Return the (X, Y) coordinate for the center point of the cell that contains the specified text.  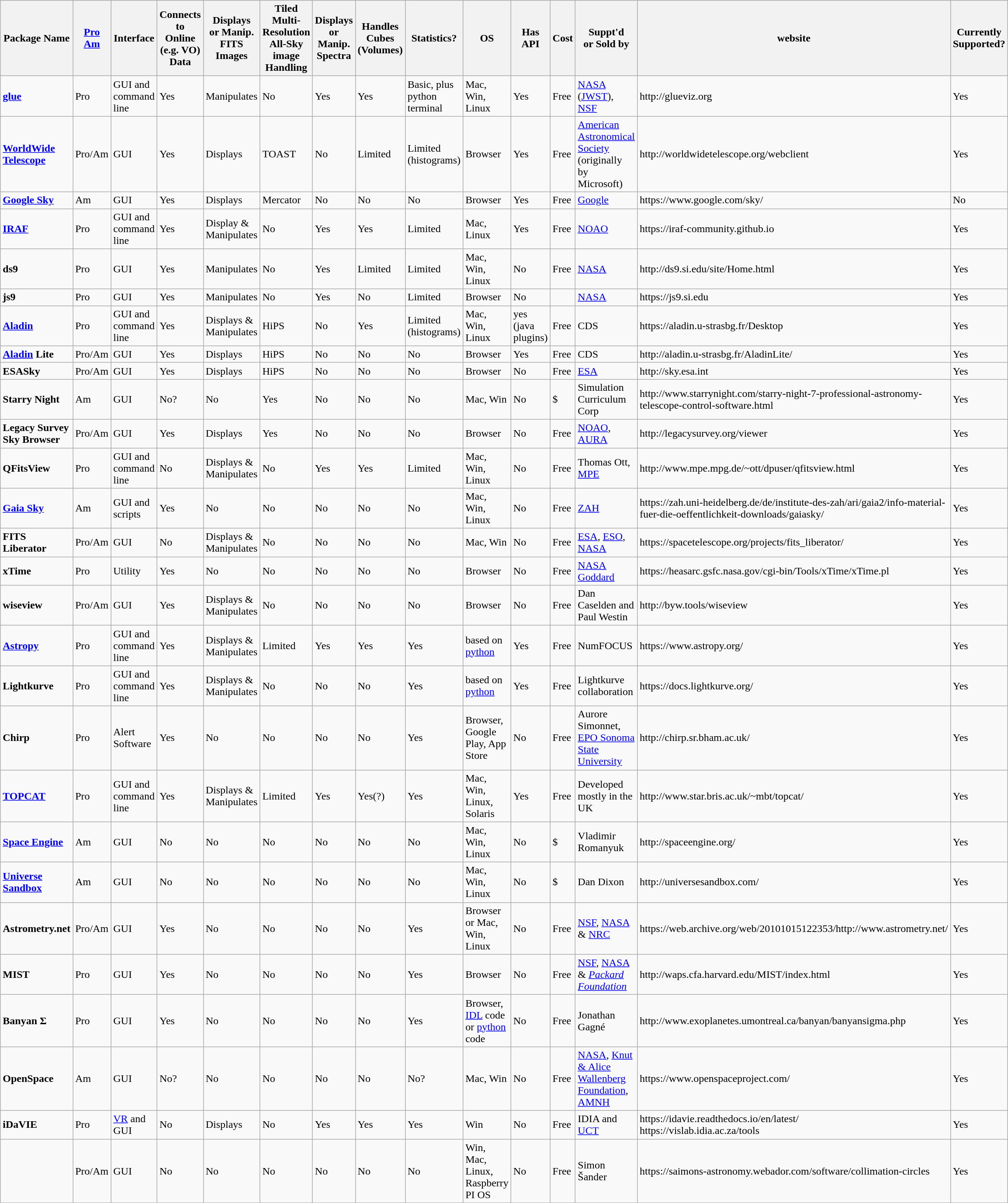
Thomas Ott, MPE (606, 468)
glue (37, 96)
Displaysor Manip.Spectra (334, 38)
Interface (134, 38)
Space Engine (37, 842)
Banyan Σ (37, 1020)
http://www.exoplanetes.umontreal.ca/banyan/banyansigma.php (793, 1020)
Lightkurve (37, 686)
Win (487, 1124)
http://worldwidetelescope.org/webclient (793, 154)
http://ds9.si.edu/site/Home.html (793, 269)
https://www.astropy.org/ (793, 646)
https://aladin.u-strasbg.fr/Desktop (793, 326)
https://www.openspaceproject.com/ (793, 1078)
Lightkurve collaboration (606, 686)
NASA (JWST), NSF (606, 96)
Yes(?) (380, 796)
iDaVIE (37, 1124)
Aurore Simonnet, EPO Sonoma State University (606, 738)
Win, Mac, Linux,Raspberry PI OS (487, 1171)
https://iraf-community.github.io (793, 229)
Mac, Win, Linux, Solaris (487, 796)
ProAm (92, 38)
https://js9.si.edu (793, 297)
https://idavie.readthedocs.io/en/latest/https://vislab.idia.ac.za/tools (793, 1124)
website (793, 38)
https://web.archive.org/web/20101015122353/http://www.astrometry.net/ (793, 928)
https://heasarc.gsfc.nasa.gov/cgi-bin/Tools/xTime/xTime.pl (793, 571)
Aladin (37, 326)
ESASky (37, 371)
Browser, IDL code or python code (487, 1020)
Starry Night (37, 399)
IDIA and UCT (606, 1124)
http://waps.cfa.harvard.edu/MIST/index.html (793, 974)
Google (606, 200)
Universe Sandbox (37, 882)
American Astronomical Society (originally by Microsoft) (606, 154)
https://spacetelescope.org/projects/fits_liberator/ (793, 543)
http://www.star.bris.ac.uk/~mbt/topcat/ (793, 796)
http://www.starrynight.com/starry-night-7-professional-astronomy-telescope-control-software.html (793, 399)
GUI and scripts (134, 508)
OS (487, 38)
Developed mostly in the UK (606, 796)
http://byw.tools/wiseview (793, 605)
http://sky.esa.int (793, 371)
wiseview (37, 605)
Astropy (37, 646)
NOAO, AURA (606, 434)
TOAST (286, 154)
Vladimir Romanyuk (606, 842)
Astrometry.net (37, 928)
NOAO (606, 229)
NumFOCUS (606, 646)
Displaysor Manip. FITS Images (232, 38)
https://www.google.com/sky/ (793, 200)
http://glueviz.org (793, 96)
Chirp (37, 738)
Simon Šander (606, 1171)
Statistics? (434, 38)
Display & Manipulates (232, 229)
http://www.mpe.mpg.de/~ott/dpuser/qfitsview.html (793, 468)
Suppt'dor Sold by (606, 38)
http://universesandbox.com/ (793, 882)
Currently Supported? (979, 38)
http://legacysurvey.org/viewer (793, 434)
Handles Cubes(Volumes) (380, 38)
NSF, NASA & Packard Foundation (606, 974)
TOPCAT (37, 796)
https://zah.uni-heidelberg.de/de/institute-des-zah/ari/gaia2/info-material-fuer-die-oeffentlichkeit-downloads/gaiasky/ (793, 508)
Package Name (37, 38)
js9 (37, 297)
Connects to Online(e.g. VO) Data (180, 38)
Has API (530, 38)
NASA Goddard (606, 571)
Aladin Lite (37, 354)
http://spaceengine.org/ (793, 842)
Gaia Sky (37, 508)
Dan Dixon (606, 882)
https://saimons-astronomy.webador.com/software/collimation-circles (793, 1171)
Dan Caselden and Paul Westin (606, 605)
Jonathan Gagné (606, 1020)
http://chirp.sr.bham.ac.uk/ (793, 738)
IRAF (37, 229)
Basic, plus python terminal (434, 96)
Cost (563, 38)
Simulation Curriculum Corp (606, 399)
NASA, Knut & Alice Wallenberg Foundation, AMNH (606, 1078)
QFitsView (37, 468)
WorldWide Telescope (37, 154)
OpenSpace (37, 1078)
VR and GUI (134, 1124)
ESA, ESO, NASA (606, 543)
FITS Liberator (37, 543)
ds9 (37, 269)
Alert Software (134, 738)
Utility (134, 571)
Mercator (286, 200)
Tiled Multi-Resolution All-Sky image Handling (286, 38)
https://docs.lightkurve.org/ (793, 686)
Browser or Mac, Win, Linux (487, 928)
ZAH (606, 508)
Google Sky (37, 200)
Browser, Google Play, App Store (487, 738)
yes (java plugins) (530, 326)
NSF, NASA & NRC (606, 928)
Legacy Survey Sky Browser (37, 434)
MIST (37, 974)
http://aladin.u-strasbg.fr/AladinLite/ (793, 354)
xTime (37, 571)
ESA (606, 371)
Mac, Linux (487, 229)
